Locate the cell with the specified text and output its (x, y) center coordinate. 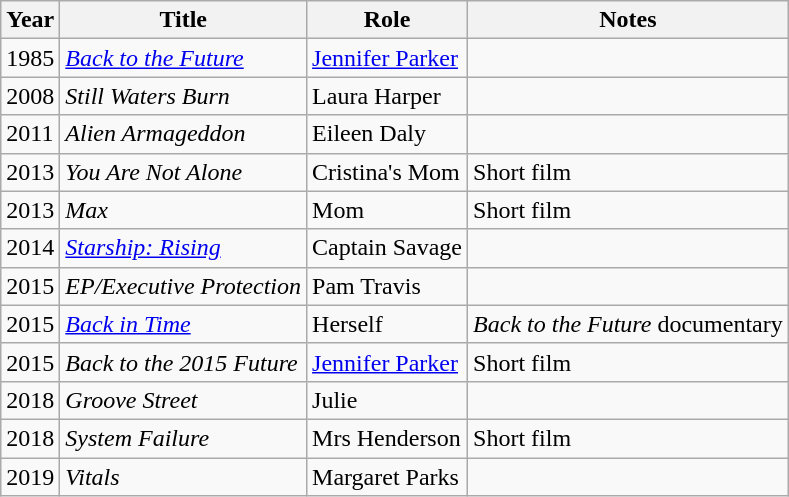
Eileen Daly (388, 134)
Julie (388, 400)
Alien Armageddon (184, 134)
2014 (30, 248)
Year (30, 20)
EP/Executive Protection (184, 286)
2011 (30, 134)
Mrs Henderson (388, 438)
Back to the Future documentary (628, 324)
Cristina's Mom (388, 172)
Role (388, 20)
Mom (388, 210)
Title (184, 20)
2019 (30, 477)
Still Waters Burn (184, 96)
1985 (30, 58)
Laura Harper (388, 96)
Groove Street (184, 400)
2008 (30, 96)
You Are Not Alone (184, 172)
Vitals (184, 477)
Max (184, 210)
Herself (388, 324)
Back to the Future (184, 58)
Back to the 2015 Future (184, 362)
System Failure (184, 438)
Starship: Rising (184, 248)
Notes (628, 20)
Back in Time (184, 324)
Pam Travis (388, 286)
Margaret Parks (388, 477)
Captain Savage (388, 248)
